Return (X, Y) of the center of cell containing provided text 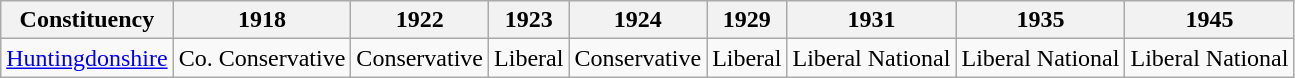
1924 (638, 20)
1935 (1040, 20)
Co. Conservative (262, 58)
1923 (529, 20)
1931 (872, 20)
1918 (262, 20)
1945 (1210, 20)
Huntingdonshire (87, 58)
1922 (420, 20)
1929 (747, 20)
Constituency (87, 20)
